Extract the [x, y] coordinate from the center of the cell holding the provided text.  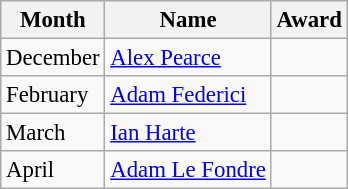
Adam Le Fondre [188, 170]
December [53, 58]
Month [53, 20]
March [53, 133]
Ian Harte [188, 133]
February [53, 95]
Award [309, 20]
Adam Federici [188, 95]
Name [188, 20]
April [53, 170]
Alex Pearce [188, 58]
